For the text-containing cell, return its midpoint in [X, Y] coordinate format. 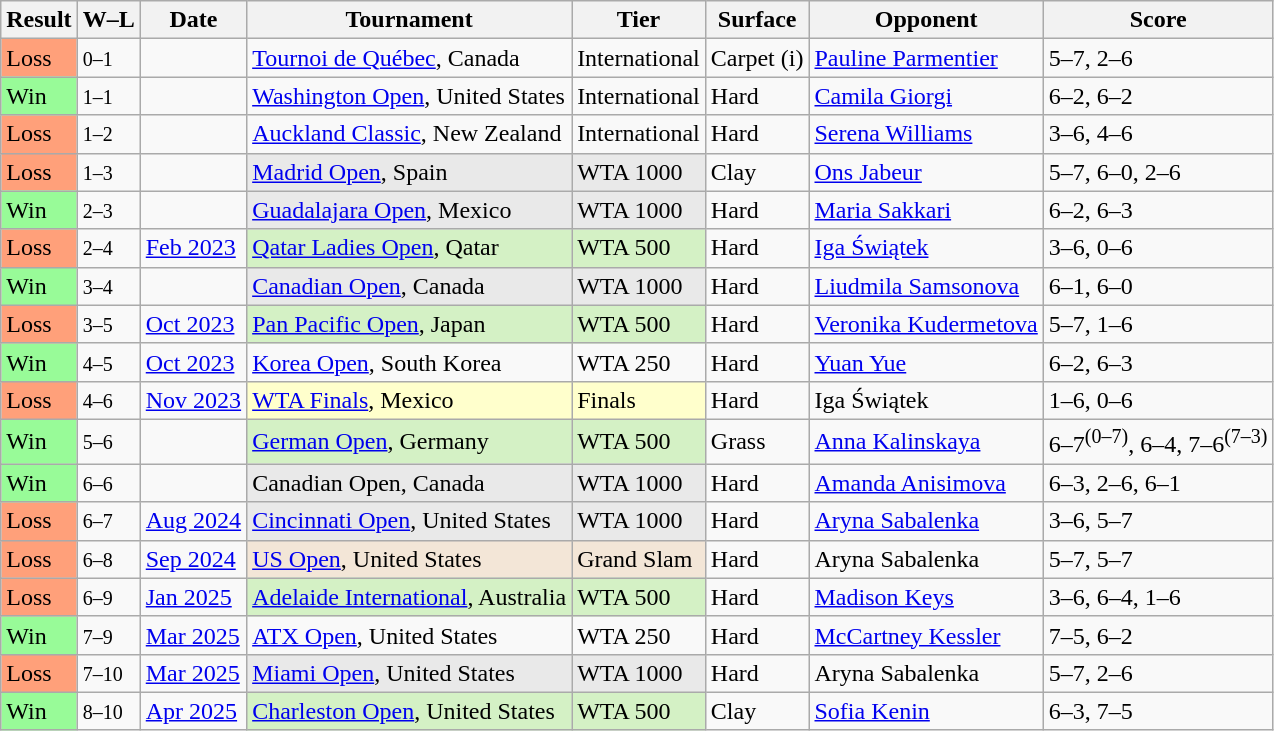
1–1 [108, 96]
WTA Finals, Mexico [410, 400]
Tournoi de Québec, Canada [410, 58]
Sep 2024 [193, 559]
3–4 [108, 286]
Grass [757, 442]
Yuan Yue [926, 362]
6–7(0–7), 6–4, 7–6(7–3) [1158, 442]
Maria Sakkari [926, 210]
Miami Open, United States [410, 673]
Grand Slam [639, 559]
6–3, 2–6, 6–1 [1158, 483]
Qatar Ladies Open, Qatar [410, 248]
Date [193, 20]
US Open, United States [410, 559]
6–2, 6–2 [1158, 96]
6–6 [108, 483]
3–6, 4–6 [1158, 134]
1–6, 0–6 [1158, 400]
Korea Open, South Korea [410, 362]
Sofia Kenin [926, 711]
Anna Kalinskaya [926, 442]
Carpet (i) [757, 58]
Feb 2023 [193, 248]
5–7, 5–7 [1158, 559]
Aug 2024 [193, 521]
Liudmila Samsonova [926, 286]
Tournament [410, 20]
0–1 [108, 58]
7–9 [108, 635]
Pan Pacific Open, Japan [410, 324]
7–5, 6–2 [1158, 635]
4–6 [108, 400]
5–7, 1–6 [1158, 324]
4–5 [108, 362]
3–5 [108, 324]
Finals [639, 400]
Surface [757, 20]
ATX Open, United States [410, 635]
Camila Giorgi [926, 96]
Veronika Kudermetova [926, 324]
1–3 [108, 172]
Apr 2025 [193, 711]
3–6, 6–4, 1–6 [1158, 597]
W–L [108, 20]
3–6, 0–6 [1158, 248]
Madrid Open, Spain [410, 172]
5–6 [108, 442]
Nov 2023 [193, 400]
Score [1158, 20]
Guadalajara Open, Mexico [410, 210]
Pauline Parmentier [926, 58]
Result [39, 20]
Charleston Open, United States [410, 711]
1–2 [108, 134]
2–4 [108, 248]
6–3, 7–5 [1158, 711]
6–9 [108, 597]
6–8 [108, 559]
7–10 [108, 673]
Adelaide International, Australia [410, 597]
2–3 [108, 210]
Jan 2025 [193, 597]
Serena Williams [926, 134]
6–7 [108, 521]
8–10 [108, 711]
6–1, 6–0 [1158, 286]
Tier [639, 20]
Amanda Anisimova [926, 483]
McCartney Kessler [926, 635]
Washington Open, United States [410, 96]
5–7, 6–0, 2–6 [1158, 172]
Cincinnati Open, United States [410, 521]
3–6, 5–7 [1158, 521]
Auckland Classic, New Zealand [410, 134]
Ons Jabeur [926, 172]
Opponent [926, 20]
Madison Keys [926, 597]
German Open, Germany [410, 442]
